From the cell containing the given text, extract its center point as [x, y] coordinate. 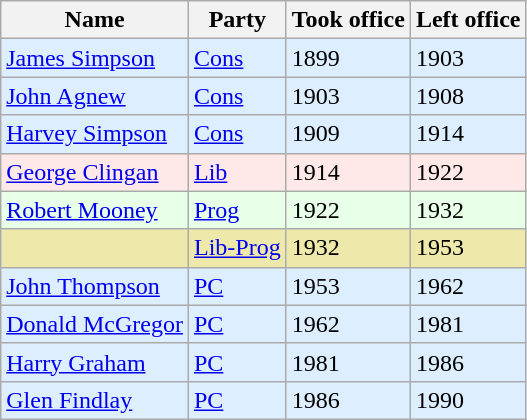
John Agnew [95, 96]
George Clingan [95, 172]
Glen Findlay [95, 400]
James Simpson [95, 58]
1899 [348, 58]
1990 [468, 400]
Name [95, 20]
1909 [348, 134]
Party [237, 20]
Left office [468, 20]
Prog [237, 210]
1908 [468, 96]
John Thompson [95, 286]
Lib-Prog [237, 248]
Donald McGregor [95, 324]
Lib [237, 172]
Harry Graham [95, 362]
Took office [348, 20]
Robert Mooney [95, 210]
Harvey Simpson [95, 134]
